From the cell containing the given text, extract its center point as (X, Y) coordinate. 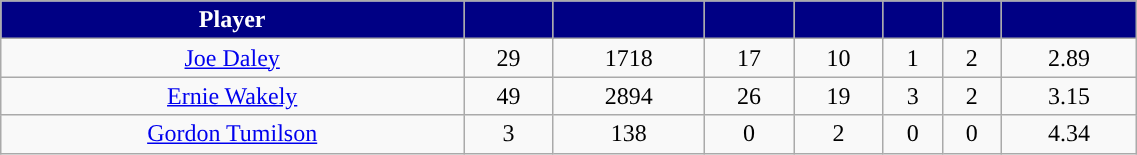
Joe Daley (232, 58)
19 (839, 96)
2.89 (1069, 58)
10 (839, 58)
2894 (628, 96)
Player (232, 20)
1718 (628, 58)
Gordon Tumilson (232, 134)
29 (509, 58)
Ernie Wakely (232, 96)
3.15 (1069, 96)
26 (749, 96)
138 (628, 134)
1 (912, 58)
49 (509, 96)
4.34 (1069, 134)
17 (749, 58)
